Identify which cell holds the provided text, then report its (X, Y) central coordinate. 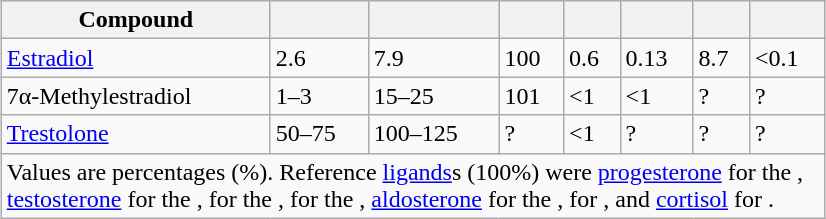
Trestolone (136, 134)
7.9 (434, 58)
100 (532, 58)
<0.1 (788, 58)
15–25 (434, 96)
2.6 (319, 58)
Estradiol (136, 58)
7α-Methylestradiol (136, 96)
Compound (136, 20)
50–75 (319, 134)
101 (532, 96)
100–125 (434, 134)
0.13 (656, 58)
0.6 (592, 58)
8.7 (721, 58)
1–3 (319, 96)
